Determine the [x, y] coordinate at the center of the cell enclosing the given text.  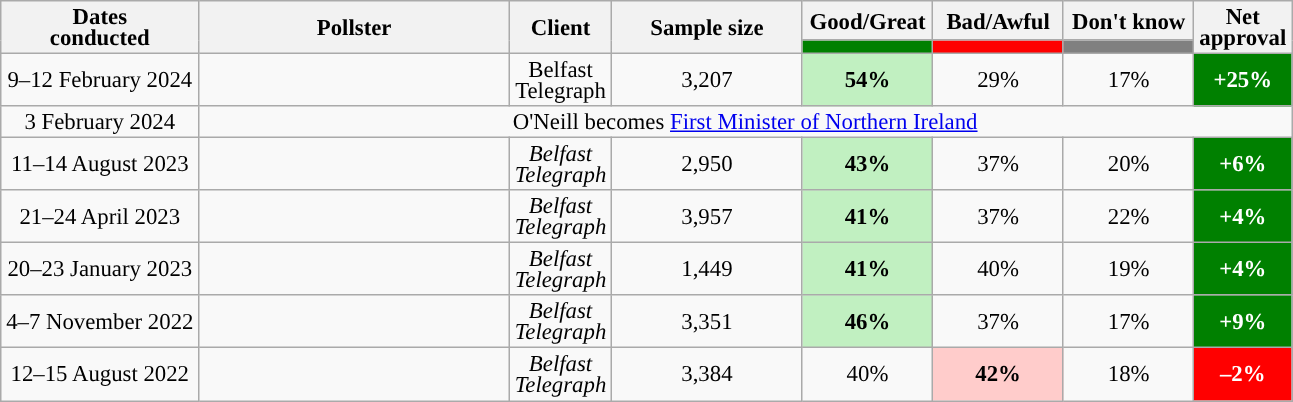
18% [1128, 374]
42% [998, 374]
O'Neill becomes First Minister of Northern Ireland [746, 122]
Net approval [1243, 28]
21–24 April 2023 [100, 216]
4–7 November 2022 [100, 322]
2,950 [708, 164]
Pollster [354, 28]
9–12 February 2024 [100, 80]
12–15 August 2022 [100, 374]
43% [868, 164]
3,957 [708, 216]
29% [998, 80]
+25% [1243, 80]
19% [1128, 270]
Bad/Awful [998, 20]
Don't know [1128, 20]
Sample size [708, 28]
54% [868, 80]
–2% [1243, 374]
Datesconducted [100, 28]
3,384 [708, 374]
3,207 [708, 80]
11–14 August 2023 [100, 164]
3 February 2024 [100, 122]
Good/Great [868, 20]
46% [868, 322]
3,351 [708, 322]
22% [1128, 216]
20% [1128, 164]
Client [560, 28]
1,449 [708, 270]
+6% [1243, 164]
20–23 January 2023 [100, 270]
+9% [1243, 322]
